Find where the given text appears and provide that cell's center as [X, Y] coordinate. 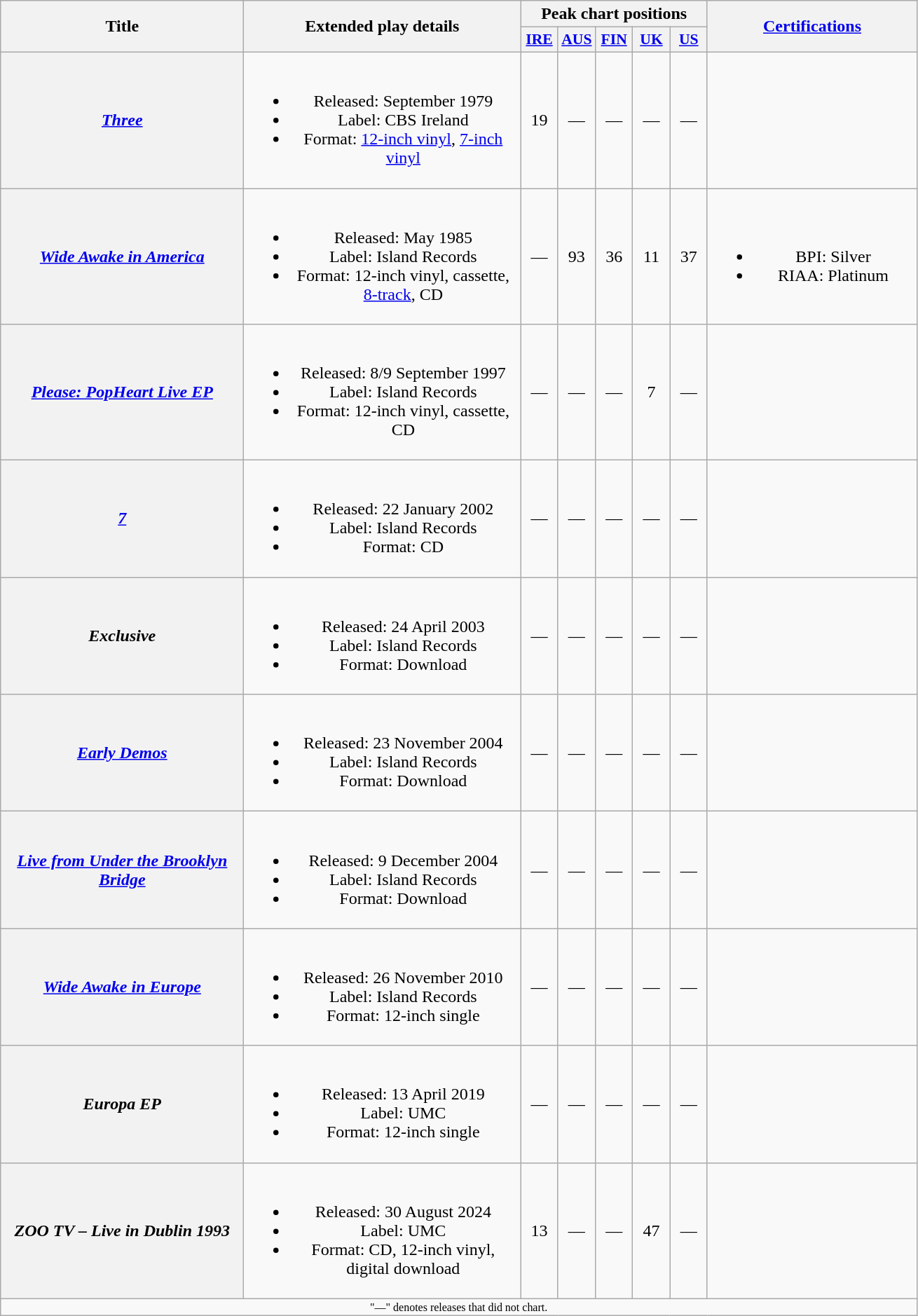
Live from Under the Brooklyn Bridge [122, 870]
Europa EP [122, 1104]
36 [614, 256]
"—" denotes releases that did not chart. [459, 1307]
AUS [576, 40]
FIN [614, 40]
Released: 24 April 2003Label: Island RecordsFormat: Download [383, 636]
37 [688, 256]
Exclusive [122, 636]
Title [122, 27]
93 [576, 256]
Released: 8/9 September 1997Label: Island RecordsFormat: 12-inch vinyl, cassette, CD [383, 392]
11 [652, 256]
UK [652, 40]
47 [652, 1231]
Released: May 1985Label: Island RecordsFormat: 12-inch vinyl, cassette, 8-track, CD [383, 256]
Please: PopHeart Live EP [122, 392]
US [688, 40]
13 [540, 1231]
19 [540, 120]
Certifications [811, 27]
Peak chart positions [614, 14]
ZOO TV – Live in Dublin 1993 [122, 1231]
Released: 9 December 2004Label: Island RecordsFormat: Download [383, 870]
Released: 22 January 2002Label: Island RecordsFormat: CD [383, 519]
Extended play details [383, 27]
Three [122, 120]
Released: 30 August 2024Label: UMCFormat: CD, 12-inch vinyl, digital download [383, 1231]
IRE [540, 40]
Released: 26 November 2010Label: Island RecordsFormat: 12-inch single [383, 987]
Released: 23 November 2004Label: Island RecordsFormat: Download [383, 753]
BPI: SilverRIAA: Platinum [811, 256]
Released: 13 April 2019Label: UMCFormat: 12-inch single [383, 1104]
Wide Awake in America [122, 256]
Wide Awake in Europe [122, 987]
Released: September 1979Label: CBS IrelandFormat: 12-inch vinyl, 7-inch vinyl [383, 120]
Early Demos [122, 753]
